Output the (X, Y) coordinate of the center of the cell containing the given text.  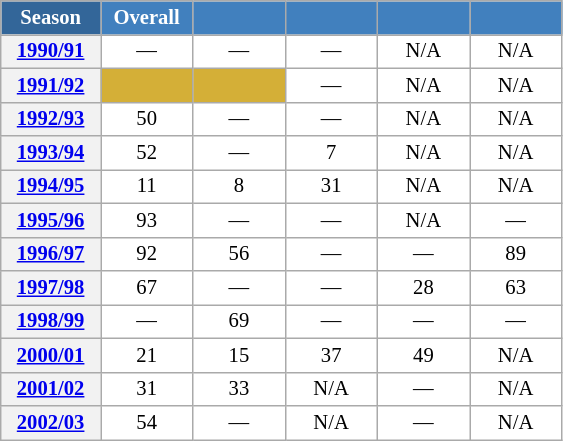
1993/94 (51, 153)
93 (146, 220)
Season (51, 17)
37 (331, 355)
1992/93 (51, 119)
7 (331, 153)
49 (423, 355)
11 (146, 186)
1990/91 (51, 51)
33 (239, 389)
15 (239, 355)
1994/95 (51, 186)
8 (239, 186)
1998/99 (51, 321)
92 (146, 254)
1996/97 (51, 254)
28 (423, 287)
21 (146, 355)
89 (516, 254)
1995/96 (51, 220)
2002/03 (51, 423)
63 (516, 287)
1997/98 (51, 287)
2000/01 (51, 355)
52 (146, 153)
50 (146, 119)
54 (146, 423)
67 (146, 287)
Overall (146, 17)
56 (239, 254)
2001/02 (51, 389)
1991/92 (51, 85)
69 (239, 321)
